Find where the given text appears and provide that cell's center as (X, Y) coordinate. 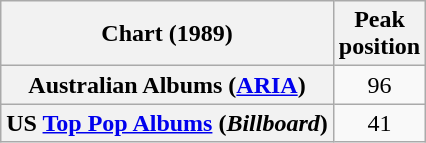
41 (379, 123)
US Top Pop Albums (Billboard) (168, 123)
96 (379, 85)
Chart (1989) (168, 34)
Peakposition (379, 34)
Australian Albums (ARIA) (168, 85)
